Return the [X, Y] coordinate for the center point of the cell that contains the specified text.  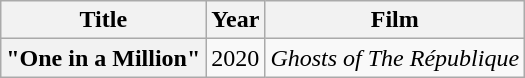
2020 [236, 58]
"One in a Million" [104, 58]
Ghosts of The République [395, 58]
Title [104, 20]
Year [236, 20]
Film [395, 20]
